Identify which cell holds the provided text, then report its [X, Y] central coordinate. 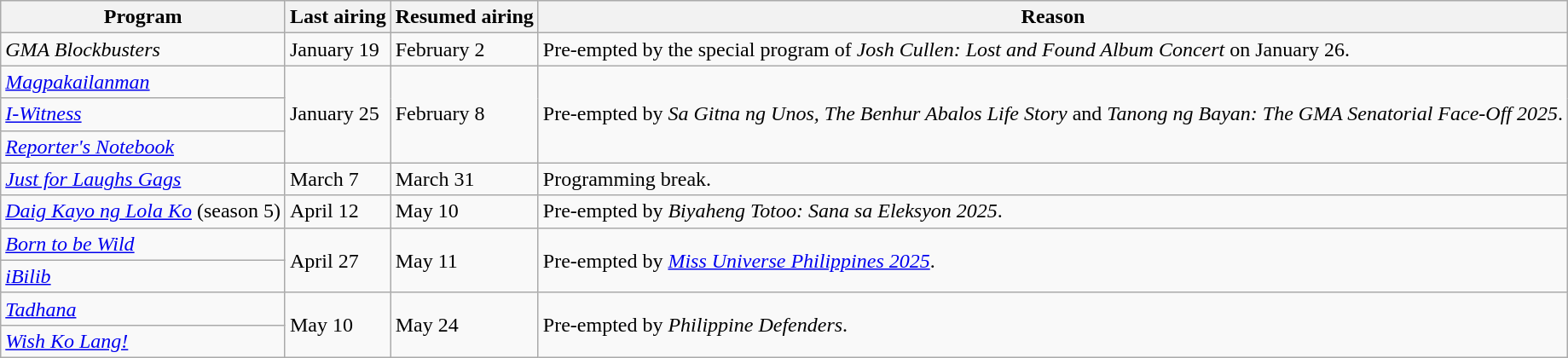
March 7 [338, 179]
Just for Laughs Gags [143, 179]
I-Witness [143, 114]
Pre-empted by Sa Gitna ng Unos, The Benhur Abalos Life Story and Tanong ng Bayan: The GMA Senatorial Face-Off 2025. [1052, 114]
Reporter's Notebook [143, 147]
Pre-empted by Biyaheng Totoo: Sana sa Eleksyon 2025. [1052, 211]
Resumed airing [464, 17]
Tadhana [143, 309]
Program [143, 17]
Wish Ko Lang! [143, 341]
iBilib [143, 276]
Programming break. [1052, 179]
March 31 [464, 179]
Magpakailanman [143, 82]
Pre-empted by Miss Universe Philippines 2025. [1052, 260]
Pre-empted by the special program of Josh Cullen: Lost and Found Album Concert on January 26. [1052, 49]
February 8 [464, 114]
February 2 [464, 49]
January 25 [338, 114]
Reason [1052, 17]
Pre-empted by Philippine Defenders. [1052, 325]
Born to be Wild [143, 244]
Last airing [338, 17]
January 19 [338, 49]
May 24 [464, 325]
GMA Blockbusters [143, 49]
Daig Kayo ng Lola Ko (season 5) [143, 211]
May 11 [464, 260]
April 27 [338, 260]
April 12 [338, 211]
